Locate the cell with the specified text and output its [X, Y] center coordinate. 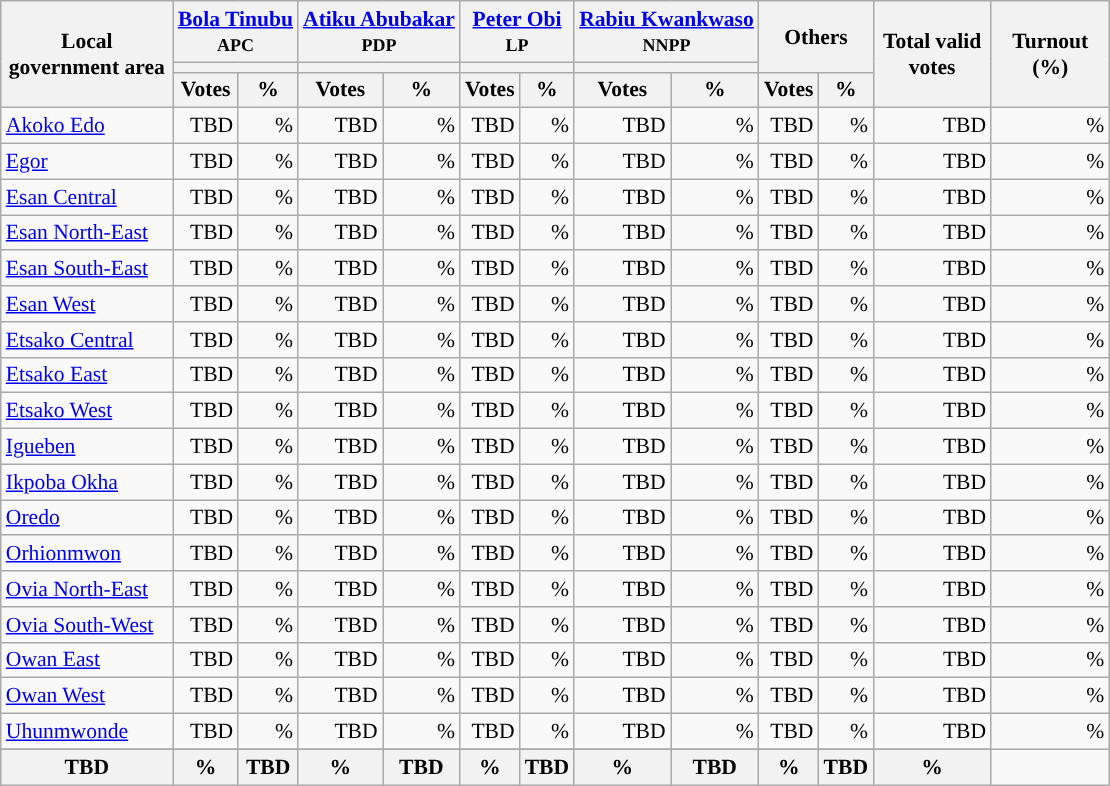
Turnout (%) [1050, 54]
Orhionmwon [87, 554]
Ikpoba Okha [87, 482]
Esan Central [87, 197]
Ovia South-West [87, 625]
Rabiu KwankwasoNNPP [666, 32]
Etsako Central [87, 340]
Owan West [87, 696]
Local government area [87, 54]
Peter ObiLP [517, 32]
Etsako West [87, 411]
Others [816, 36]
Esan West [87, 304]
Akoko Edo [87, 126]
Esan North-East [87, 233]
Owan East [87, 660]
Igueben [87, 447]
Oredo [87, 518]
Atiku AbubakarPDP [379, 32]
Esan South-East [87, 269]
Uhunmwonde [87, 732]
Total valid votes [932, 54]
Egor [87, 162]
Bola TinubuAPC [236, 32]
Ovia North-East [87, 589]
Etsako East [87, 375]
